Detect which cell encompasses the target text, then output its (X, Y) center coordinate. 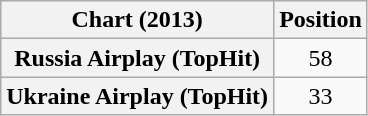
33 (321, 96)
Chart (2013) (138, 20)
58 (321, 58)
Ukraine Airplay (TopHit) (138, 96)
Russia Airplay (TopHit) (138, 58)
Position (321, 20)
